Search for the cell housing the specified text and yield its [X, Y] center coordinate. 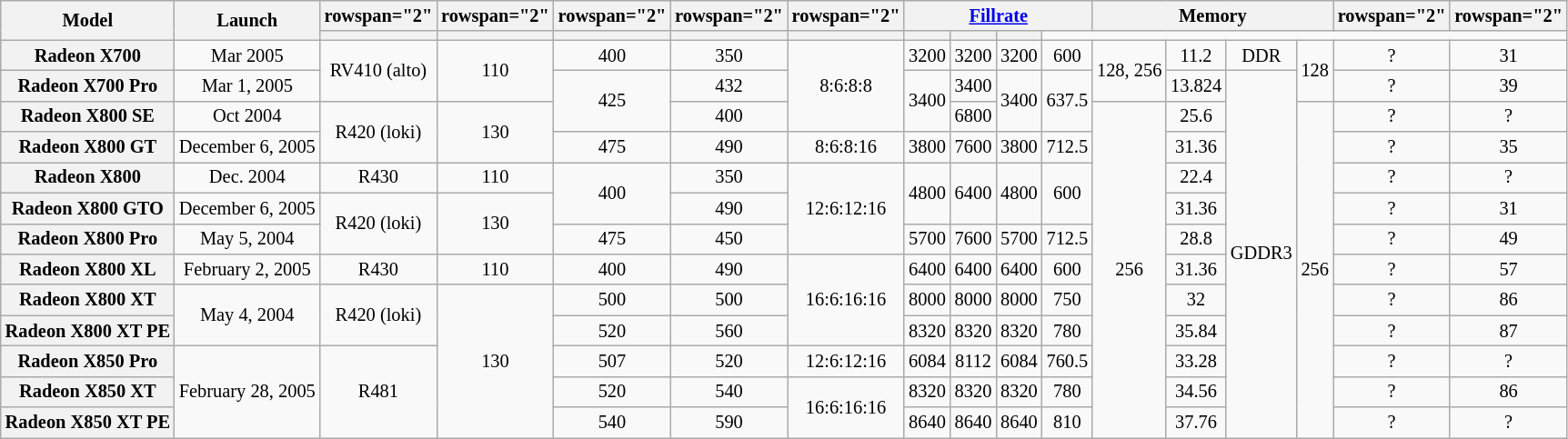
Mar 1, 2005 [247, 85]
Memory [1213, 15]
35 [1508, 147]
February 2, 2005 [247, 269]
49 [1508, 239]
37.76 [1196, 423]
637.5 [1068, 100]
DDR [1261, 55]
810 [1068, 423]
Radeon X800 GTO [87, 208]
760.5 [1068, 361]
Radeon X800 [87, 177]
432 [729, 85]
128 [1315, 71]
May 4, 2004 [247, 314]
Radeon X850 Pro [87, 361]
128, 256 [1130, 71]
28.8 [1196, 239]
Radeon X800 Pro [87, 239]
Radeon X700 Pro [87, 85]
February 28, 2005 [247, 391]
22.4 [1196, 177]
6800 [973, 116]
Radeon X800 XT [87, 300]
Radeon X800 SE [87, 116]
Mar 2005 [247, 55]
Radeon X850 XT PE [87, 423]
750 [1068, 300]
8112 [973, 361]
87 [1508, 331]
590 [729, 423]
Radeon X800 XT PE [87, 331]
Radeon X800 GT [87, 147]
Radeon X850 XT [87, 392]
25.6 [1196, 116]
13.824 [1196, 85]
450 [729, 239]
Fillrate [999, 15]
507 [613, 361]
Oct 2004 [247, 116]
Dec. 2004 [247, 177]
GDDR3 [1261, 254]
Radeon X700 [87, 55]
57 [1508, 269]
Launch [247, 20]
RV410 (alto) [378, 71]
35.84 [1196, 331]
May 5, 2004 [247, 239]
425 [613, 100]
11.2 [1196, 55]
33.28 [1196, 361]
8:6:8:16 [846, 147]
34.56 [1196, 392]
8:6:8:8 [846, 85]
Model [87, 20]
560 [729, 331]
Radeon X800 XL [87, 269]
39 [1508, 85]
32 [1196, 300]
R481 [378, 391]
